Return (x, y) of the center of cell containing provided text 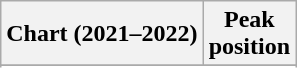
Chart (2021–2022) (102, 34)
Peakposition (249, 34)
